Extract the (x, y) coordinate from the center of the cell holding the provided text.  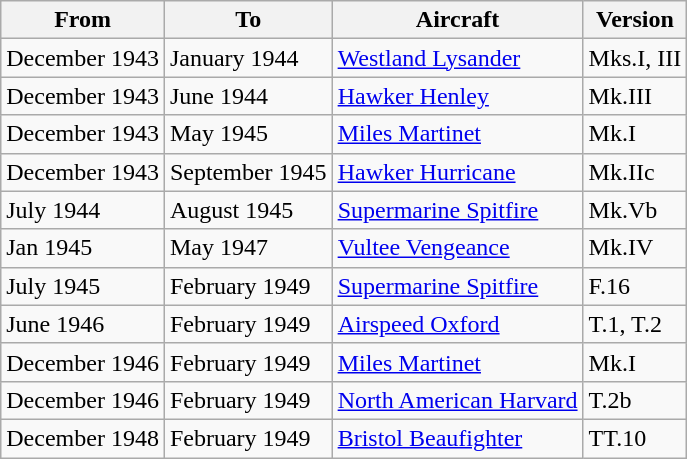
Mks.I, III (635, 58)
T.1, T.2 (635, 324)
May 1945 (248, 134)
July 1945 (83, 286)
January 1944 (248, 58)
September 1945 (248, 172)
From (83, 20)
T.2b (635, 400)
Vultee Vengeance (458, 248)
TT.10 (635, 438)
Westland Lysander (458, 58)
June 1944 (248, 96)
August 1945 (248, 210)
Jan 1945 (83, 248)
Mk.IV (635, 248)
Aircraft (458, 20)
December 1948 (83, 438)
July 1944 (83, 210)
Mk.Vb (635, 210)
Hawker Hurricane (458, 172)
Version (635, 20)
F.16 (635, 286)
To (248, 20)
Hawker Henley (458, 96)
Airspeed Oxford (458, 324)
North American Harvard (458, 400)
Mk.IIc (635, 172)
Bristol Beaufighter (458, 438)
Mk.III (635, 96)
June 1946 (83, 324)
May 1947 (248, 248)
